Determine the [x, y] coordinate at the center of the cell enclosing the given text.  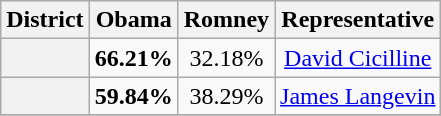
Obama [134, 20]
66.21% [134, 58]
District [45, 20]
38.29% [226, 96]
James Langevin [358, 96]
32.18% [226, 58]
Romney [226, 20]
59.84% [134, 96]
Representative [358, 20]
David Cicilline [358, 58]
